Return the [x, y] coordinate for the center point of the cell that contains the specified text.  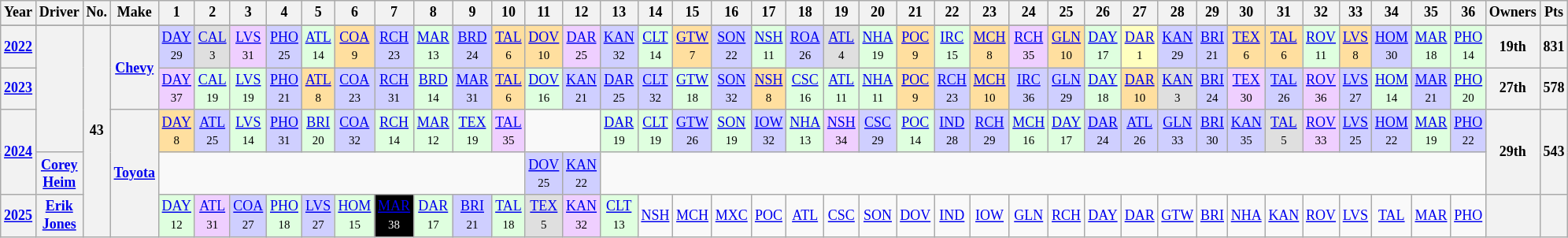
KAN29 [1178, 46]
NSH34 [841, 131]
20 [878, 13]
TAL26 [1284, 89]
PHO [1469, 216]
PHO25 [285, 46]
HOM14 [1392, 89]
DAY18 [1104, 89]
RCH14 [394, 131]
SON22 [731, 46]
RCH35 [1029, 46]
2022 [19, 46]
MCH [693, 216]
SON32 [731, 89]
GLN [1029, 216]
ATL [805, 216]
POC [768, 216]
KAN22 [582, 173]
12 [582, 13]
HOM30 [1392, 46]
543 [1554, 151]
TEX30 [1246, 89]
NHA13 [805, 131]
35 [1431, 13]
DAY8 [176, 131]
DAR10 [1140, 89]
IND28 [952, 131]
DAR17 [433, 216]
3 [249, 13]
2024 [19, 151]
43 [96, 131]
CLT19 [655, 131]
NSH [655, 216]
RCH [1067, 216]
Make [134, 13]
NHA [1246, 216]
GTW7 [693, 46]
DOV16 [544, 89]
BRD14 [433, 89]
LVS25 [1355, 131]
RCH31 [394, 89]
21 [915, 13]
19th [1513, 46]
2 [213, 13]
28 [1178, 13]
MAR12 [433, 131]
POC14 [915, 131]
IND [952, 216]
22 [952, 13]
PHO14 [1469, 46]
7 [394, 13]
TAL5 [1284, 131]
BRI [1212, 216]
TAL [1392, 216]
ROV11 [1321, 46]
CLT14 [655, 46]
MAR [1431, 216]
GTW18 [693, 89]
COA27 [249, 216]
Pts [1554, 13]
CAL19 [213, 89]
14 [655, 13]
BRI20 [318, 131]
IRC36 [1029, 89]
LVS31 [249, 46]
MCH8 [989, 46]
Corey Heim [59, 173]
NHA11 [878, 89]
ROA26 [805, 46]
Driver [59, 13]
MXC [731, 216]
IOW32 [768, 131]
578 [1554, 89]
13 [619, 13]
CLT32 [655, 89]
ATL25 [213, 131]
9 [472, 13]
DAR1 [1140, 46]
31 [1284, 13]
DAR24 [1104, 131]
COA23 [354, 89]
MCH16 [1029, 131]
Owners [1513, 13]
COA9 [354, 46]
KAN3 [1178, 89]
27th [1513, 89]
GLN29 [1067, 89]
CSC16 [805, 89]
NSH11 [768, 46]
25 [1067, 13]
ATL4 [841, 46]
ROV [1321, 216]
MAR21 [1431, 89]
KAN [1284, 216]
Chevy [134, 68]
6 [354, 13]
BRD24 [472, 46]
COA32 [354, 131]
TEX6 [1246, 46]
PHO31 [285, 131]
MAR19 [1431, 131]
TEX19 [472, 131]
CSC [841, 216]
18 [805, 13]
ATL14 [318, 46]
8 [433, 13]
2025 [19, 216]
HOM15 [354, 216]
33 [1355, 13]
BRI30 [1212, 131]
MAR38 [394, 216]
SON19 [731, 131]
DOV25 [544, 173]
PHO22 [1469, 131]
ROV33 [1321, 131]
CAL3 [213, 46]
19 [841, 13]
DAY37 [176, 89]
TAL35 [508, 131]
Erik Jones [59, 216]
MCH10 [989, 89]
CLT13 [619, 216]
LVS14 [249, 131]
2023 [19, 89]
GTW [1178, 216]
ATL26 [1140, 131]
27 [1140, 13]
36 [1469, 13]
29th [1513, 151]
ATL31 [213, 216]
No. [96, 13]
SON [878, 216]
DAY12 [176, 216]
4 [285, 13]
LVS19 [249, 89]
LVS [1355, 216]
15 [693, 13]
10 [508, 13]
ROV36 [1321, 89]
IRC15 [952, 46]
NSH8 [768, 89]
DAY29 [176, 46]
IOW [989, 216]
KAN35 [1246, 131]
MAR18 [1431, 46]
NHA19 [878, 46]
LVS8 [1355, 46]
17 [768, 13]
TEX5 [544, 216]
PHO20 [1469, 89]
GLN10 [1067, 46]
MAR31 [472, 89]
PHO21 [285, 89]
DAY [1104, 216]
DAR [1140, 216]
DOV10 [544, 46]
5 [318, 13]
DOV [915, 216]
30 [1246, 13]
ATL8 [318, 89]
Year [19, 13]
831 [1554, 46]
23 [989, 13]
BRI24 [1212, 89]
RCH29 [989, 131]
16 [731, 13]
GLN33 [1178, 131]
KAN21 [582, 89]
CSC29 [878, 131]
11 [544, 13]
Toyota [134, 173]
TAL18 [508, 216]
ATL11 [841, 89]
26 [1104, 13]
MAR13 [433, 46]
32 [1321, 13]
24 [1029, 13]
34 [1392, 13]
DAR19 [619, 131]
1 [176, 13]
PHO18 [285, 216]
29 [1212, 13]
HOM22 [1392, 131]
GTW26 [693, 131]
